Output the [x, y] coordinate of the center of the cell containing the given text.  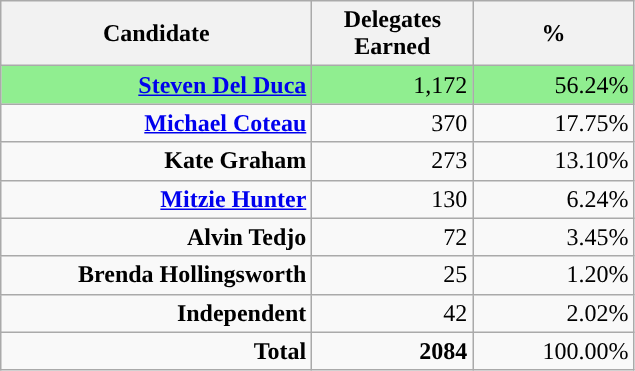
6.24% [554, 199]
Alvin Tedjo [156, 237]
2084 [392, 351]
Brenda Hollingsworth [156, 275]
72 [392, 237]
Steven Del Duca [156, 85]
% [554, 34]
2.02% [554, 313]
56.24% [554, 85]
42 [392, 313]
Michael Coteau [156, 123]
273 [392, 161]
Mitzie Hunter [156, 199]
Independent [156, 313]
Delegates Earned [392, 34]
130 [392, 199]
1.20% [554, 275]
Kate Graham [156, 161]
1,172 [392, 85]
13.10% [554, 161]
100.00% [554, 351]
Total [156, 351]
3.45% [554, 237]
17.75% [554, 123]
370 [392, 123]
Candidate [156, 34]
25 [392, 275]
